Detect which cell encompasses the target text, then output its [X, Y] center coordinate. 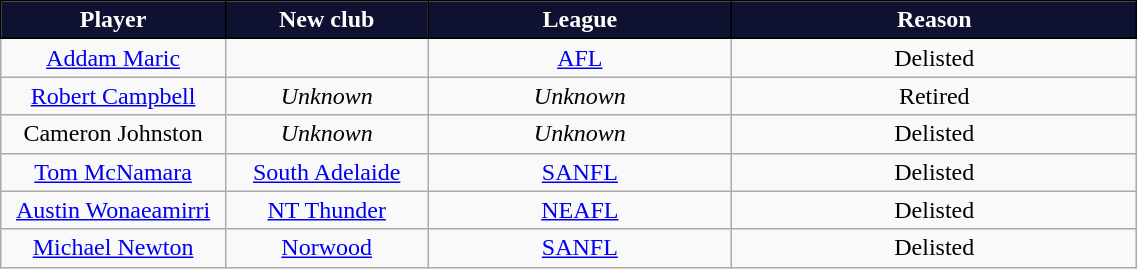
AFL [580, 58]
Austin Wonaeamirri [114, 210]
League [580, 20]
Cameron Johnston [114, 134]
Player [114, 20]
NT Thunder [326, 210]
Tom McNamara [114, 172]
Robert Campbell [114, 96]
Reason [934, 20]
Michael Newton [114, 248]
Norwood [326, 248]
South Adelaide [326, 172]
New club [326, 20]
Addam Maric [114, 58]
NEAFL [580, 210]
Retired [934, 96]
